Return [x, y] of the center of cell containing provided text 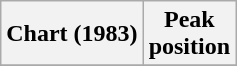
Peakposition [189, 34]
Chart (1983) [72, 34]
